Determine the [X, Y] coordinate at the center of the cell enclosing the given text.  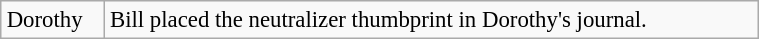
Dorothy [52, 20]
Bill placed the neutralizer thumbprint in Dorothy's journal. [432, 20]
